Locate the cell with the specified text and output its (X, Y) center coordinate. 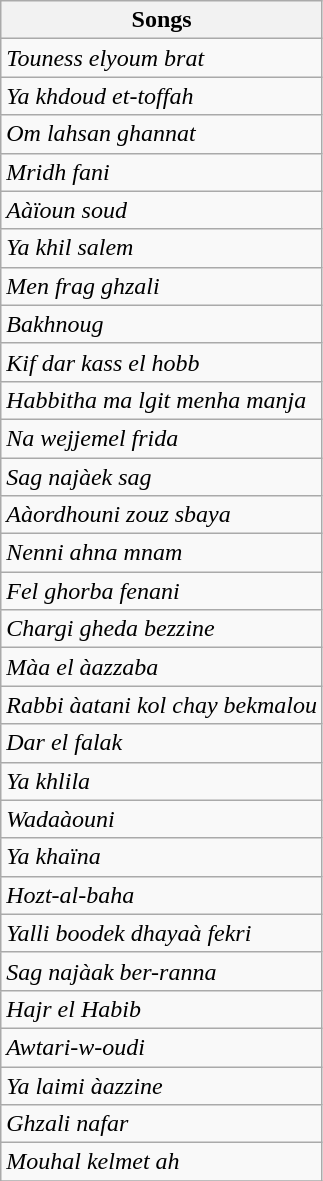
Na wejjemel frida (162, 438)
Ya khaïna (162, 857)
Touness elyoum brat (162, 58)
Ghzali nafar (162, 1124)
Ya khdoud et-toffah (162, 96)
Mouhal kelmet ah (162, 1162)
Fel ghorba fenani (162, 591)
Hajr el Habib (162, 1009)
Kif dar kass el hobb (162, 362)
Wadaàouni (162, 819)
Ya laimi àazzine (162, 1085)
Yalli boodek dhayaà fekri (162, 933)
Awtari-w-oudi (162, 1047)
Sag najàak ber-ranna (162, 971)
Nenni ahna mnam (162, 553)
Om lahsan ghannat (162, 134)
Rabbi àatani kol chay bekmalou (162, 705)
Hozt-al-baha (162, 895)
Aàïoun soud (162, 210)
Ya khlila (162, 781)
Aàordhouni zouz sbaya (162, 515)
Mridh fani (162, 172)
Chargi gheda bezzine (162, 629)
Bakhnoug (162, 324)
Ya khil salem (162, 248)
Dar el falak (162, 743)
Màa el àazzaba (162, 667)
Songs (162, 20)
Habbitha ma lgit menha manja (162, 400)
Sag najàek sag (162, 477)
Men frag ghzali (162, 286)
